Provide the [X, Y] coordinate of the cell's center where the given text is located.  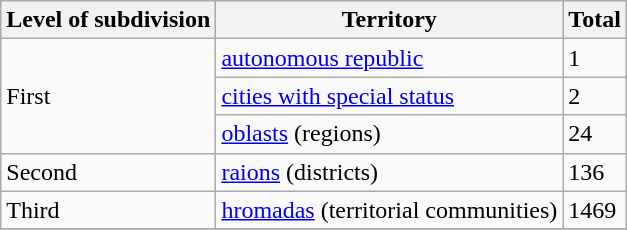
1 [595, 58]
Level of subdivision [108, 20]
Second [108, 172]
136 [595, 172]
Total [595, 20]
autonomous republic [390, 58]
oblasts (regions) [390, 134]
raions (districts) [390, 172]
Third [108, 210]
2 [595, 96]
Territory [390, 20]
1469 [595, 210]
First [108, 96]
cities with special status [390, 96]
hromadas (territorial communities) [390, 210]
24 [595, 134]
